For the text-containing cell, return its midpoint in (X, Y) coordinate format. 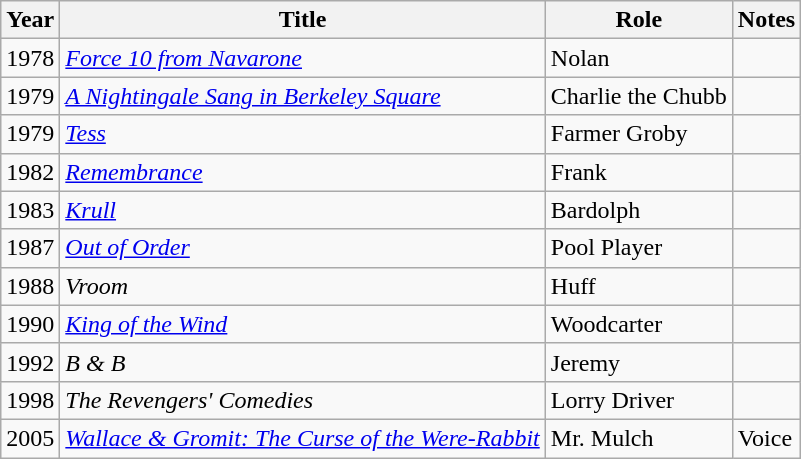
1998 (30, 400)
Year (30, 20)
Farmer Groby (638, 134)
Bardolph (638, 210)
1988 (30, 286)
Mr. Mulch (638, 438)
B & B (302, 362)
Pool Player (638, 248)
Charlie the Chubb (638, 96)
Notes (766, 20)
Vroom (302, 286)
Title (302, 20)
Force 10 from Navarone (302, 58)
Jeremy (638, 362)
The Revengers' Comedies (302, 400)
Krull (302, 210)
A Nightingale Sang in Berkeley Square (302, 96)
Role (638, 20)
2005 (30, 438)
Huff (638, 286)
Nolan (638, 58)
Frank (638, 172)
Lorry Driver (638, 400)
1978 (30, 58)
Woodcarter (638, 324)
Voice (766, 438)
1983 (30, 210)
1982 (30, 172)
1987 (30, 248)
King of the Wind (302, 324)
Remembrance (302, 172)
Wallace & Gromit: The Curse of the Were-Rabbit (302, 438)
1990 (30, 324)
1992 (30, 362)
Out of Order (302, 248)
Tess (302, 134)
